Determine the [x, y] coordinate at the center of the cell enclosing the given text.  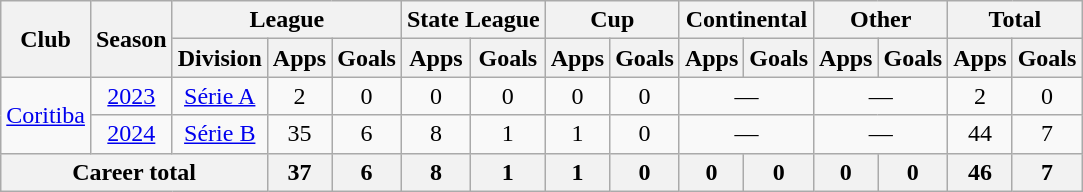
Coritiba [46, 115]
Série A [220, 96]
State League [473, 20]
44 [980, 134]
2024 [131, 134]
2023 [131, 96]
League [286, 20]
46 [980, 172]
Season [131, 39]
Club [46, 39]
Other [881, 20]
Continental [746, 20]
37 [299, 172]
Career total [134, 172]
35 [299, 134]
Série B [220, 134]
Cup [612, 20]
Division [220, 58]
Total [1015, 20]
